Provide the (X, Y) coordinate of the cell's center where the given text is located.  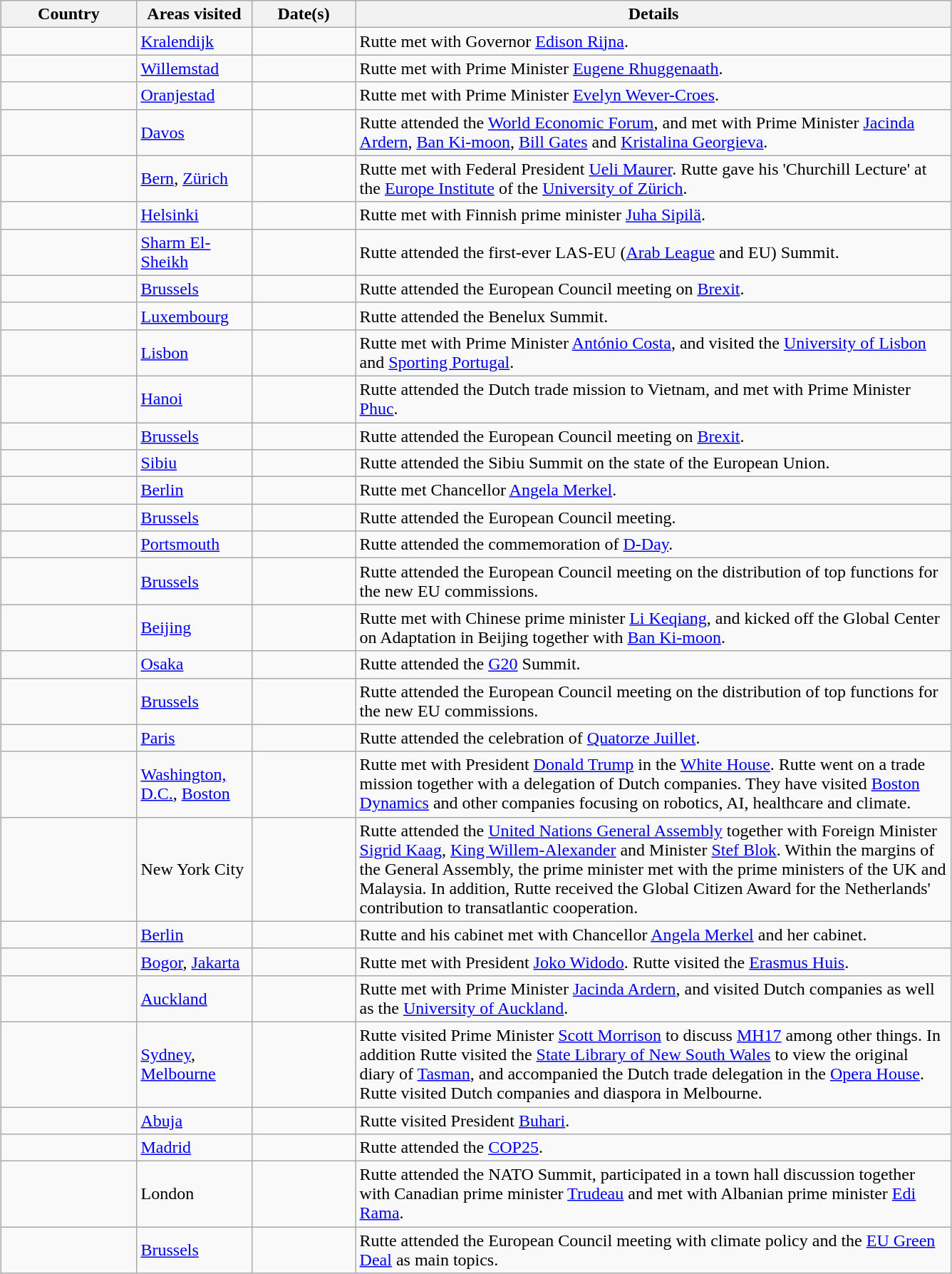
Rutte and his cabinet met with Chancellor Angela Merkel and her cabinet. (653, 935)
Oranjestad (194, 96)
Rutte met with Prime Minister Evelyn Wever-Croes. (653, 96)
Rutte met with Prime Minister Eugene Rhuggenaath. (653, 68)
Rutte attended the Benelux Summit. (653, 316)
Rutte met with Governor Edison Rijna. (653, 41)
Country (68, 14)
Rutte attended the COP25. (653, 1148)
Sydney, Melbourne (194, 1064)
Areas visited (194, 14)
Rutte met Chancellor Angela Merkel. (653, 490)
New York City (194, 869)
Washington, D.C., Boston (194, 784)
Rutte met with Chinese prime minister Li Keqiang, and kicked off the Global Center on Adaptation in Beijing together with Ban Ki-moon. (653, 627)
Sharm El-Sheikh (194, 252)
Rutte attended the European Council meeting with climate policy and the EU Green Deal as main topics. (653, 1250)
Rutte attended the commemoration of D-Day. (653, 545)
Rutte visited President Buhari. (653, 1120)
Rutte met with Federal President Ueli Maurer. Rutte gave his 'Churchill Lecture' at the Europe Institute of the University of Zürich. (653, 178)
Bogor, Jakarta (194, 962)
Madrid (194, 1148)
Auckland (194, 998)
Davos (194, 133)
Luxembourg (194, 316)
Rutte attended the G20 Summit. (653, 664)
Portsmouth (194, 545)
Rutte attended the World Economic Forum, and met with Prime Minister Jacinda Ardern, Ban Ki-moon, Bill Gates and Kristalina Georgieva. (653, 133)
Kralendijk (194, 41)
Abuja (194, 1120)
Helsinki (194, 215)
Date(s) (304, 14)
Lisbon (194, 352)
Rutte met with Prime Minister António Costa, and visited the University of Lisbon and Sporting Portugal. (653, 352)
Rutte met with Finnish prime minister Juha Sipilä. (653, 215)
Paris (194, 738)
Willemstad (194, 68)
Sibiu (194, 463)
Rutte met with Prime Minister Jacinda Ardern, and visited Dutch companies as well as the University of Auckland. (653, 998)
Rutte attended the Dutch trade mission to Vietnam, and met with Prime Minister Phuc. (653, 399)
Osaka (194, 664)
Rutte attended the European Council meeting. (653, 518)
Rutte met with President Joko Widodo. Rutte visited the Erasmus Huis. (653, 962)
Rutte attended the first-ever LAS-EU (Arab League and EU) Summit. (653, 252)
Rutte attended the celebration of Quatorze Juillet. (653, 738)
Rutte attended the Sibiu Summit on the state of the European Union. (653, 463)
Details (653, 14)
Hanoi (194, 399)
London (194, 1194)
Beijing (194, 627)
Bern, Zürich (194, 178)
